Scan for the cell matching the given text and deliver its [X, Y] coordinate at center. 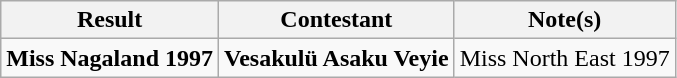
Contestant [337, 20]
Result [110, 20]
Miss North East 1997 [564, 58]
Note(s) [564, 20]
Miss Nagaland 1997 [110, 58]
Vesakulü Asaku Veyie [337, 58]
